Locate the cell with the specified text and output its [x, y] center coordinate. 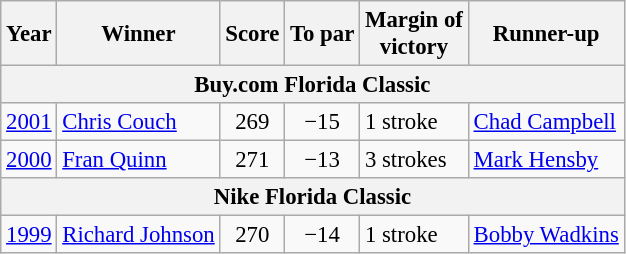
Chad Campbell [546, 122]
Buy.com Florida Classic [312, 85]
2000 [29, 160]
Nike Florida Classic [312, 197]
Year [29, 34]
−14 [322, 235]
270 [252, 235]
269 [252, 122]
Mark Hensby [546, 160]
Margin ofvictory [414, 34]
271 [252, 160]
Winner [138, 34]
2001 [29, 122]
Richard Johnson [138, 235]
1999 [29, 235]
Score [252, 34]
Chris Couch [138, 122]
−13 [322, 160]
−15 [322, 122]
3 strokes [414, 160]
Runner-up [546, 34]
Bobby Wadkins [546, 235]
To par [322, 34]
Fran Quinn [138, 160]
